Search for the cell housing the specified text and yield its (X, Y) center coordinate. 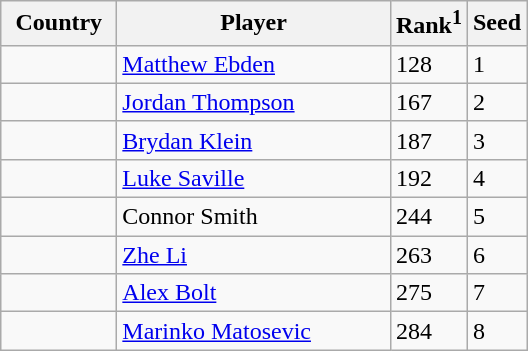
3 (496, 140)
244 (428, 217)
Rank1 (428, 24)
284 (428, 331)
192 (428, 178)
Matthew Ebden (254, 64)
6 (496, 255)
Marinko Matosevic (254, 331)
8 (496, 331)
Country (59, 24)
4 (496, 178)
Player (254, 24)
128 (428, 64)
263 (428, 255)
275 (428, 293)
2 (496, 102)
Luke Saville (254, 178)
Jordan Thompson (254, 102)
Zhe Li (254, 255)
Seed (496, 24)
Brydan Klein (254, 140)
5 (496, 217)
Connor Smith (254, 217)
167 (428, 102)
1 (496, 64)
187 (428, 140)
7 (496, 293)
Alex Bolt (254, 293)
